Find where the given text appears and provide that cell's center as (X, Y) coordinate. 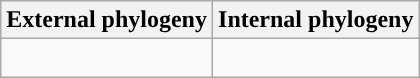
External phylogeny (107, 20)
Internal phylogeny (316, 20)
